Output the (X, Y) coordinate of the center of the cell containing the given text.  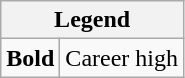
Career high (122, 58)
Bold (30, 58)
Legend (92, 20)
